Capture the cell that displays the provided text and extract its (X, Y) central coordinate. 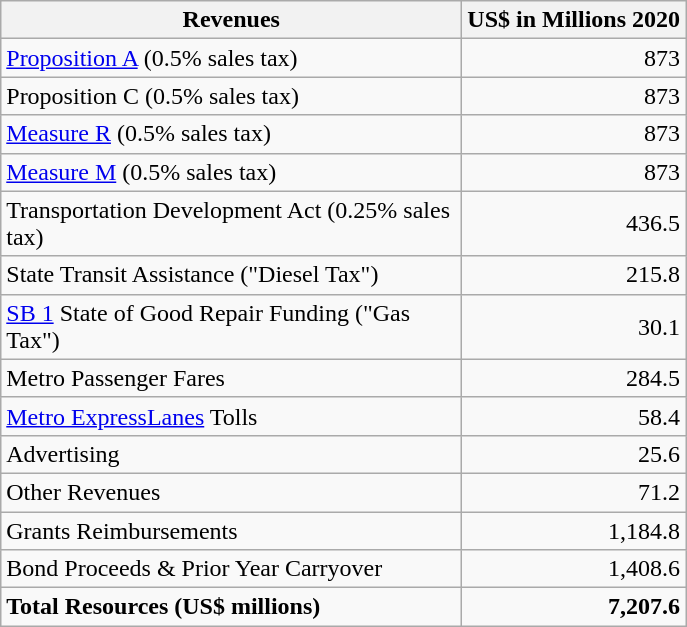
215.8 (574, 275)
Advertising (232, 454)
Transportation Development Act (0.25% sales tax) (232, 224)
7,207.6 (574, 607)
436.5 (574, 224)
SB 1 State of Good Repair Funding ("Gas Tax") (232, 326)
1,408.6 (574, 569)
71.2 (574, 492)
Proposition C (0.5% sales tax) (232, 96)
State Transit Assistance ("Diesel Tax") (232, 275)
US$ in Millions 2020 (574, 20)
30.1 (574, 326)
Other Revenues (232, 492)
Metro Passenger Fares (232, 378)
Metro ExpressLanes Tolls (232, 416)
284.5 (574, 378)
25.6 (574, 454)
Revenues (232, 20)
1,184.8 (574, 531)
Proposition A (0.5% sales tax) (232, 58)
58.4 (574, 416)
Bond Proceeds & Prior Year Carryover (232, 569)
Grants Reimbursements (232, 531)
Total Resources (US$ millions) (232, 607)
Measure M (0.5% sales tax) (232, 172)
Measure R (0.5% sales tax) (232, 134)
